Find where the given text appears and provide that cell's center as (X, Y) coordinate. 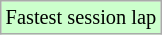
Fastest session lap (81, 17)
